Provide the [X, Y] coordinate of the cell's center where the given text is located.  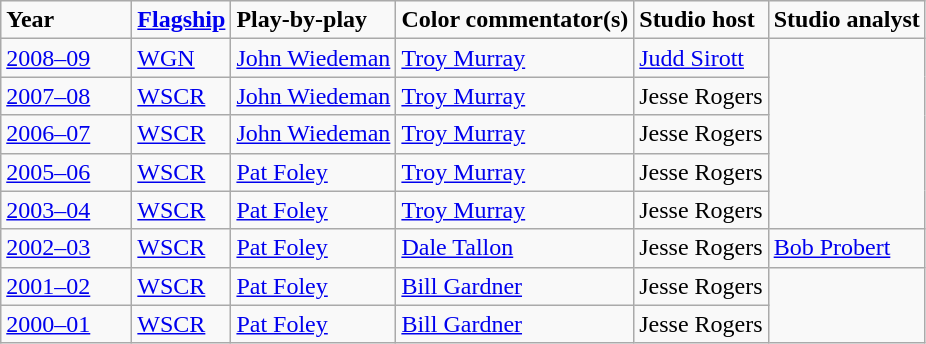
Bob Probert [846, 248]
2005–06 [66, 172]
2000–01 [66, 324]
2002–03 [66, 248]
2001–02 [66, 286]
Studio host [701, 20]
WGN [182, 58]
Year [66, 20]
Judd Sirott [701, 58]
2006–07 [66, 134]
2007–08 [66, 96]
Studio analyst [846, 20]
Dale Tallon [515, 248]
Color commentator(s) [515, 20]
Flagship [182, 20]
Play-by-play [314, 20]
2008–09 [66, 58]
2003–04 [66, 210]
